Extract the (X, Y) coordinate from the center of the cell holding the provided text.  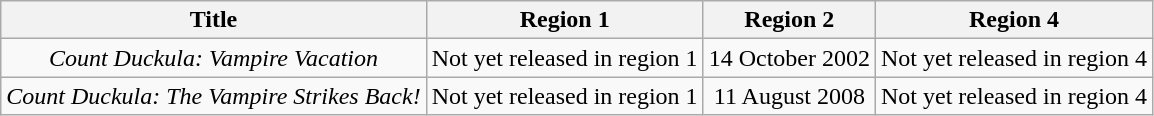
Title (214, 20)
11 August 2008 (789, 96)
Region 1 (564, 20)
Region 4 (1014, 20)
Count Duckula: The Vampire Strikes Back! (214, 96)
Count Duckula: Vampire Vacation (214, 58)
14 October 2002 (789, 58)
Region 2 (789, 20)
